Pinpoint the cell where the given text exists, returning its [x, y] midpoint coordinate. 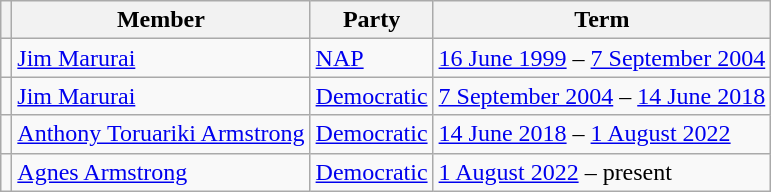
Term [602, 20]
1 August 2022 – present [602, 172]
7 September 2004 – 14 June 2018 [602, 96]
NAP [372, 58]
Party [372, 20]
Anthony Toruariki Armstrong [161, 134]
14 June 2018 – 1 August 2022 [602, 134]
Member [161, 20]
Agnes Armstrong [161, 172]
16 June 1999 – 7 September 2004 [602, 58]
